From the cell containing the given text, extract its center point as (x, y) coordinate. 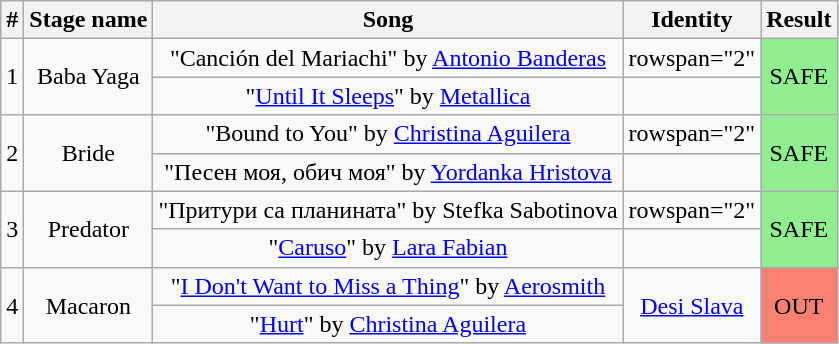
OUT (799, 305)
Predator (88, 229)
Macaron (88, 305)
4 (12, 305)
Bride (88, 153)
"Until It Sleeps" by Metallica (388, 96)
# (12, 20)
"Hurt" by Christina Aguilera (388, 324)
2 (12, 153)
1 (12, 77)
Stage name (88, 20)
Baba Yaga (88, 77)
"Canción del Mariachi" by Antonio Banderas (388, 58)
"Песен моя, обич моя" by Yordanka Hristova (388, 172)
3 (12, 229)
Identity (692, 20)
"Bound to You" by Christina Aguilera (388, 134)
"Caruso" by Lara Fabian (388, 248)
Desi Slava (692, 305)
Song (388, 20)
Result (799, 20)
"I Don't Want to Miss a Thing" by Aerosmith (388, 286)
"Притури са планината" by Stefka Sabotinova (388, 210)
